From the cell containing the given text, extract its center point as [x, y] coordinate. 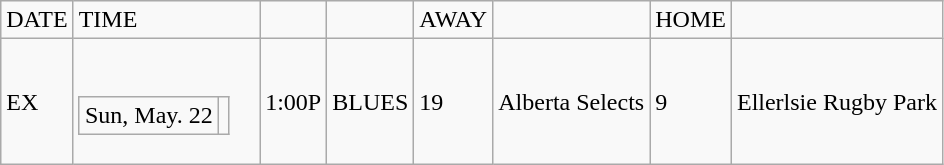
DATE [37, 20]
AWAY [454, 20]
1:00P [294, 102]
EX [37, 102]
9 [691, 102]
19 [454, 102]
BLUES [370, 102]
HOME [691, 20]
Alberta Selects [572, 102]
Ellerlsie Rugby Park [836, 102]
TIME [166, 20]
